Locate the cell with the specified text and output its (X, Y) center coordinate. 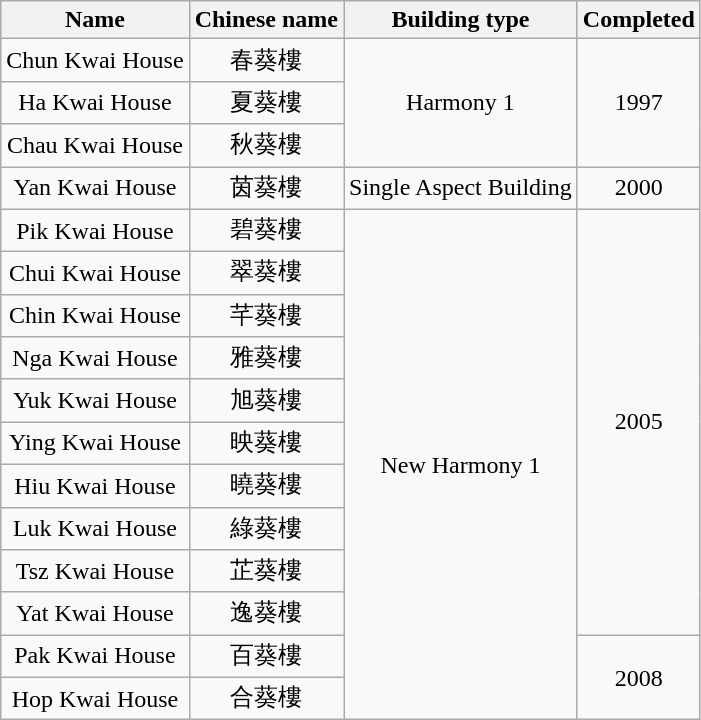
Ha Kwai House (95, 102)
Tsz Kwai House (95, 572)
Single Aspect Building (461, 188)
Yat Kwai House (95, 614)
Chinese name (266, 20)
Luk Kwai House (95, 528)
Chau Kwai House (95, 146)
New Harmony 1 (461, 464)
Name (95, 20)
碧葵樓 (266, 230)
2005 (638, 422)
Chin Kwai House (95, 316)
映葵樓 (266, 444)
Building type (461, 20)
百葵樓 (266, 656)
Chun Kwai House (95, 60)
Yuk Kwai House (95, 400)
Ying Kwai House (95, 444)
雅葵樓 (266, 358)
Completed (638, 20)
春葵樓 (266, 60)
逸葵樓 (266, 614)
2000 (638, 188)
芷葵樓 (266, 572)
Hop Kwai House (95, 698)
Nga Kwai House (95, 358)
Yan Kwai House (95, 188)
茵葵樓 (266, 188)
2008 (638, 678)
Pik Kwai House (95, 230)
合葵樓 (266, 698)
夏葵樓 (266, 102)
翠葵樓 (266, 274)
Harmony 1 (461, 103)
1997 (638, 103)
芊葵樓 (266, 316)
Hiu Kwai House (95, 486)
秋葵樓 (266, 146)
曉葵樓 (266, 486)
綠葵樓 (266, 528)
Chui Kwai House (95, 274)
Pak Kwai House (95, 656)
旭葵樓 (266, 400)
